Identify which cell holds the provided text, then report its [x, y] central coordinate. 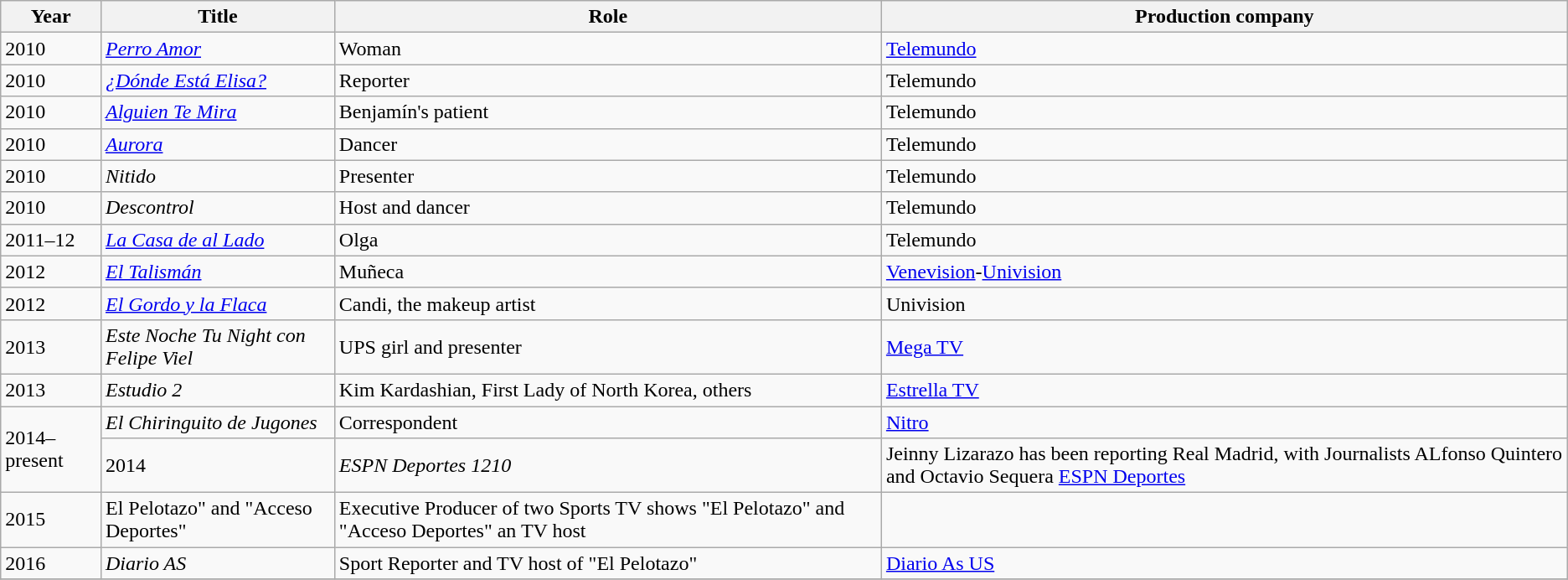
2011–12 [51, 240]
Diario As US [1225, 563]
Este Noche Tu Night con Felipe Viel [218, 347]
Nitido [218, 176]
Jeinny Lizarazo has been reporting Real Madrid, with Journalists ALfonso Quintero and Octavio Sequera ESPN Deportes [1225, 466]
Nitro [1225, 422]
Woman [608, 49]
Dancer [608, 144]
Title [218, 17]
Correspondent [608, 422]
Role [608, 17]
El Gordo y la Flaca [218, 303]
Candi, the makeup artist [608, 303]
UPS girl and presenter [608, 347]
Diario AS [218, 563]
Perro Amor [218, 49]
Host and dancer [608, 208]
2014 [218, 466]
2016 [51, 563]
Sport Reporter and TV host of "El Pelotazo" [608, 563]
Year [51, 17]
Presenter [608, 176]
Mega TV [1225, 347]
El Talismán [218, 272]
2014–present [51, 449]
Olga [608, 240]
ESPN Deportes 1210 [608, 466]
Production company [1225, 17]
Alguien Te Mira [218, 112]
Reporter [608, 80]
Estrella TV [1225, 390]
2015 [51, 520]
Venevision-Univision [1225, 272]
Kim Kardashian, First Lady of North Korea, others [608, 390]
La Casa de al Lado [218, 240]
El Pelotazo" and "Acceso Deportes" [218, 520]
El Chiringuito de Jugones [218, 422]
Descontrol [218, 208]
Muñeca [608, 272]
Aurora [218, 144]
Executive Producer of two Sports TV shows "El Pelotazo" and "Acceso Deportes" an TV host [608, 520]
Univision [1225, 303]
¿Dónde Está Elisa? [218, 80]
Benjamín's patient [608, 112]
Estudio 2 [218, 390]
